Locate the cell with the specified text and output its [X, Y] center coordinate. 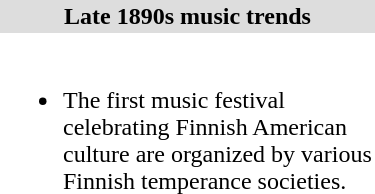
Late 1890s music trends [188, 16]
